Locate the cell with the specified text and output its [x, y] center coordinate. 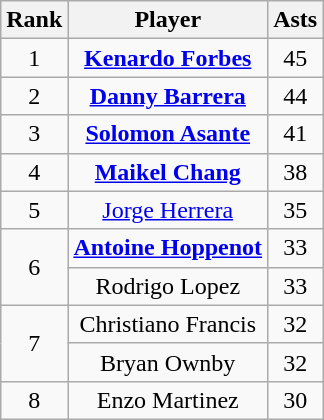
3 [34, 134]
Player [168, 20]
Antoine Hoppenot [168, 248]
Enzo Martinez [168, 400]
Jorge Herrera [168, 210]
Bryan Ownby [168, 362]
45 [296, 58]
Rodrigo Lopez [168, 286]
Solomon Asante [168, 134]
Christiano Francis [168, 324]
6 [34, 267]
41 [296, 134]
Maikel Chang [168, 172]
8 [34, 400]
2 [34, 96]
30 [296, 400]
Kenardo Forbes [168, 58]
Danny Barrera [168, 96]
1 [34, 58]
Asts [296, 20]
38 [296, 172]
5 [34, 210]
7 [34, 343]
35 [296, 210]
Rank [34, 20]
4 [34, 172]
44 [296, 96]
